Scan for the cell matching the given text and deliver its [X, Y] coordinate at center. 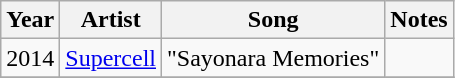
Supercell [111, 58]
Notes [419, 20]
2014 [30, 58]
Song [274, 20]
Year [30, 20]
"Sayonara Memories" [274, 58]
Artist [111, 20]
